Identify which cell holds the provided text, then report its [X, Y] central coordinate. 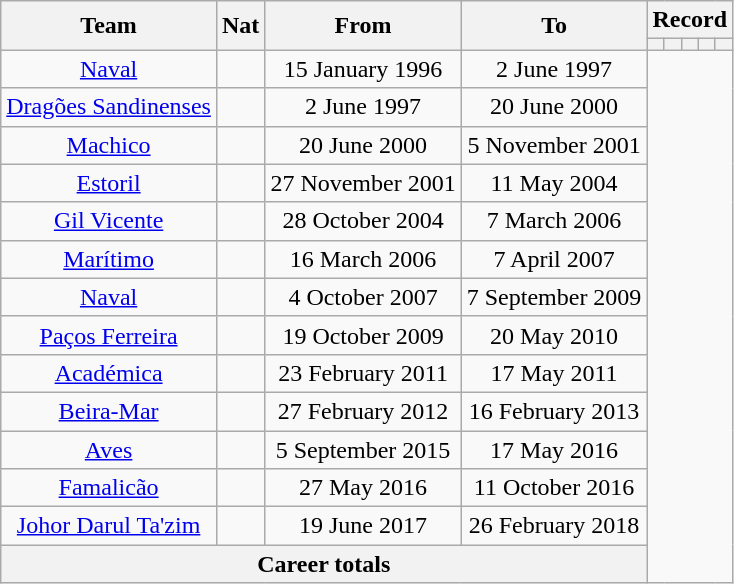
27 November 2001 [363, 183]
Dragões Sandinenses [109, 107]
Marítimo [109, 259]
Famalicão [109, 488]
16 February 2013 [554, 411]
15 January 1996 [363, 69]
11 October 2016 [554, 488]
Record [690, 20]
27 May 2016 [363, 488]
To [554, 26]
19 October 2009 [363, 335]
Gil Vicente [109, 221]
11 May 2004 [554, 183]
23 February 2011 [363, 373]
Académica [109, 373]
5 November 2001 [554, 145]
5 September 2015 [363, 449]
26 February 2018 [554, 526]
Team [109, 26]
Paços Ferreira [109, 335]
Estoril [109, 183]
27 February 2012 [363, 411]
Beira-Mar [109, 411]
Nat [240, 26]
19 June 2017 [363, 526]
Career totals [324, 564]
20 May 2010 [554, 335]
From [363, 26]
7 April 2007 [554, 259]
28 October 2004 [363, 221]
4 October 2007 [363, 297]
17 May 2016 [554, 449]
Machico [109, 145]
7 September 2009 [554, 297]
16 March 2006 [363, 259]
7 March 2006 [554, 221]
Aves [109, 449]
17 May 2011 [554, 373]
Johor Darul Ta'zim [109, 526]
